Capture the cell that displays the provided text and extract its (X, Y) central coordinate. 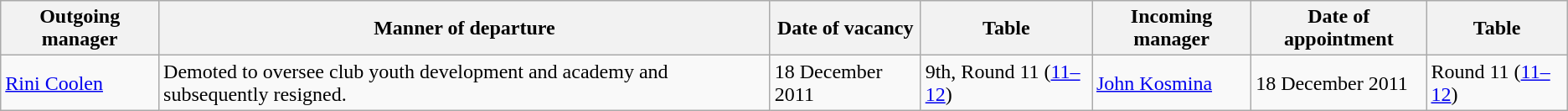
Manner of departure (465, 29)
Demoted to oversee club youth development and academy and subsequently resigned. (465, 82)
9th, Round 11 (11–12) (1006, 82)
Round 11 (11–12) (1497, 82)
Incoming manager (1172, 29)
Date of appointment (1338, 29)
Outgoing manager (80, 29)
Rini Coolen (80, 82)
Date of vacancy (845, 29)
John Kosmina (1172, 82)
